For the text-containing cell, return its midpoint in (X, Y) coordinate format. 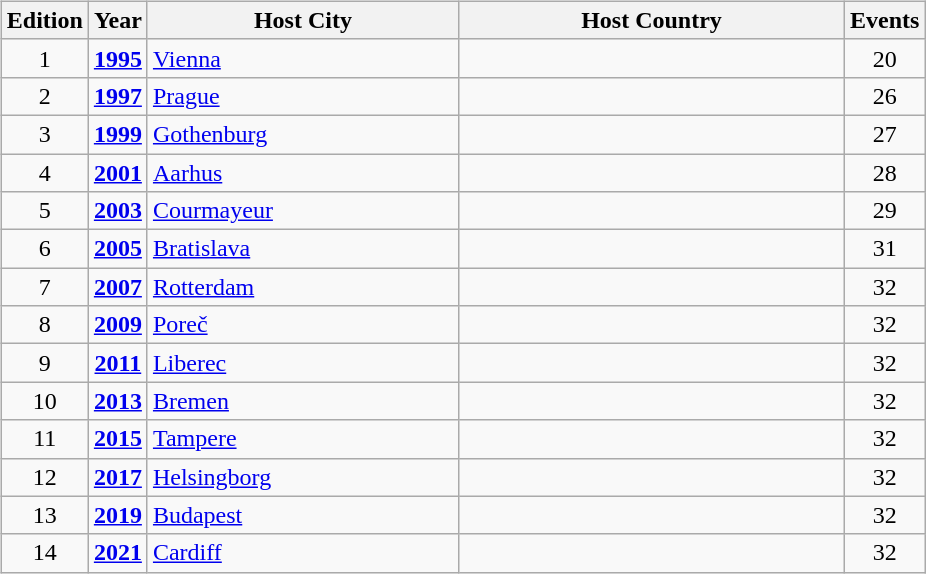
2003 (118, 211)
3 (44, 134)
2005 (118, 249)
Tampere (302, 439)
Host City (302, 20)
28 (885, 173)
31 (885, 249)
1 (44, 58)
Courmayeur (302, 211)
2019 (118, 515)
13 (44, 515)
2015 (118, 439)
Liberec (302, 363)
11 (44, 439)
Prague (302, 96)
Cardiff (302, 553)
1999 (118, 134)
2013 (118, 401)
2017 (118, 477)
20 (885, 58)
2021 (118, 553)
1997 (118, 96)
Year (118, 20)
7 (44, 287)
2011 (118, 363)
2 (44, 96)
Bratislava (302, 249)
Vienna (302, 58)
2007 (118, 287)
Bremen (302, 401)
Host Country (651, 20)
10 (44, 401)
Budapest (302, 515)
12 (44, 477)
2009 (118, 325)
Gothenburg (302, 134)
Aarhus (302, 173)
Edition (44, 20)
Poreč (302, 325)
Rotterdam (302, 287)
8 (44, 325)
26 (885, 96)
6 (44, 249)
2001 (118, 173)
4 (44, 173)
5 (44, 211)
29 (885, 211)
Events (885, 20)
Helsingborg (302, 477)
27 (885, 134)
14 (44, 553)
9 (44, 363)
1995 (118, 58)
